Provide the [X, Y] coordinate of the cell's center where the given text is located.  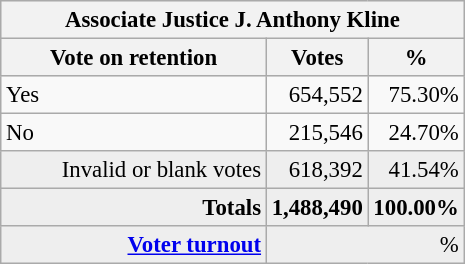
Yes [134, 95]
1,488,490 [317, 208]
No [134, 133]
Totals [134, 208]
Voter turnout [134, 245]
24.70% [416, 133]
100.00% [416, 208]
Associate Justice J. Anthony Kline [232, 20]
Votes [317, 58]
Vote on retention [134, 58]
215,546 [317, 133]
618,392 [317, 170]
654,552 [317, 95]
41.54% [416, 170]
Invalid or blank votes [134, 170]
75.30% [416, 95]
